Pinpoint the cell where the given text exists, returning its (X, Y) midpoint coordinate. 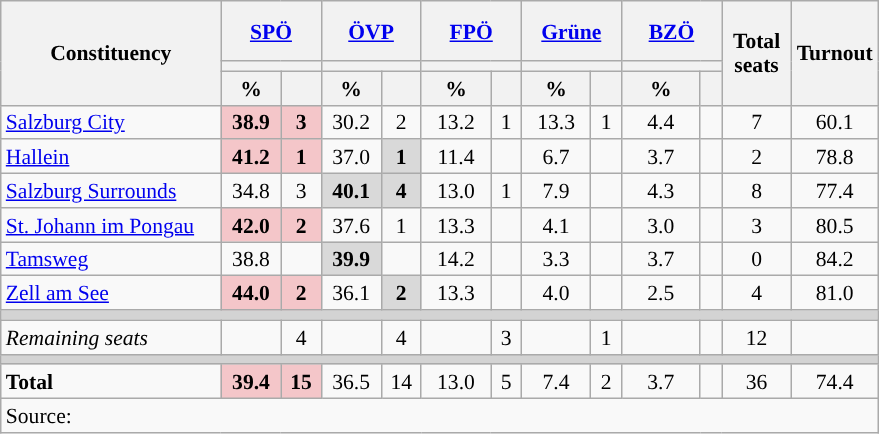
Total (111, 382)
Salzburg Surrounds (111, 191)
5 (506, 382)
77.4 (835, 191)
36.1 (351, 293)
Grüne (571, 31)
80.5 (835, 225)
Remaining seats (111, 337)
3.0 (660, 225)
40.1 (351, 191)
Turnout (835, 53)
0 (757, 259)
39.9 (351, 259)
36.5 (351, 382)
7 (757, 122)
SPÖ (271, 31)
Totalseats (757, 53)
36 (757, 382)
42.0 (251, 225)
6.7 (556, 157)
14 (401, 382)
30.2 (351, 122)
2.5 (660, 293)
8 (757, 191)
81.0 (835, 293)
84.2 (835, 259)
38.9 (251, 122)
14.2 (456, 259)
37.0 (351, 157)
Constituency (111, 53)
St. Johann im Pongau (111, 225)
60.1 (835, 122)
4.0 (556, 293)
3.3 (556, 259)
37.6 (351, 225)
BZÖ (671, 31)
41.2 (251, 157)
4.3 (660, 191)
11.4 (456, 157)
78.8 (835, 157)
39.4 (251, 382)
15 (301, 382)
4.1 (556, 225)
7.9 (556, 191)
Tamsweg (111, 259)
12 (757, 337)
Source: (440, 416)
FPÖ (471, 31)
13.2 (456, 122)
4.4 (660, 122)
Zell am See (111, 293)
Hallein (111, 157)
34.8 (251, 191)
74.4 (835, 382)
Salzburg City (111, 122)
ÖVP (371, 31)
44.0 (251, 293)
38.8 (251, 259)
7.4 (556, 382)
